Pinpoint the cell where the given text exists, returning its [X, Y] midpoint coordinate. 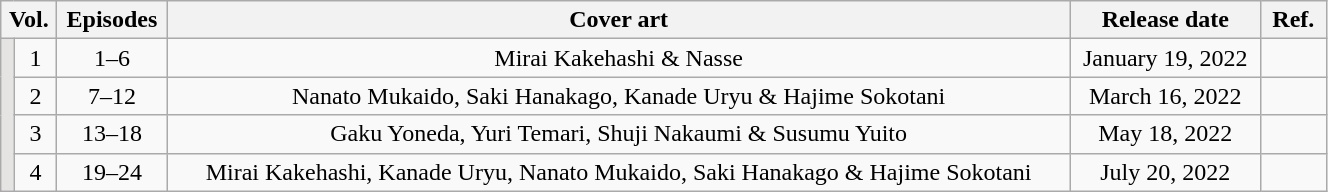
March 16, 2022 [1165, 96]
Mirai Kakehashi & Nasse [619, 58]
1 [36, 58]
January 19, 2022 [1165, 58]
13–18 [112, 134]
19–24 [112, 172]
2 [36, 96]
Episodes [112, 20]
Cover art [619, 20]
Ref. [1293, 20]
7–12 [112, 96]
Mirai Kakehashi, Kanade Uryu, Nanato Mukaido, Saki Hanakago & Hajime Sokotani [619, 172]
1–6 [112, 58]
July 20, 2022 [1165, 172]
3 [36, 134]
Vol. [29, 20]
Gaku Yoneda, Yuri Temari, Shuji Nakaumi & Susumu Yuito [619, 134]
Release date [1165, 20]
Nanato Mukaido, Saki Hanakago, Kanade Uryu & Hajime Sokotani [619, 96]
4 [36, 172]
May 18, 2022 [1165, 134]
